Output the (x, y) coordinate of the center of the cell containing the given text.  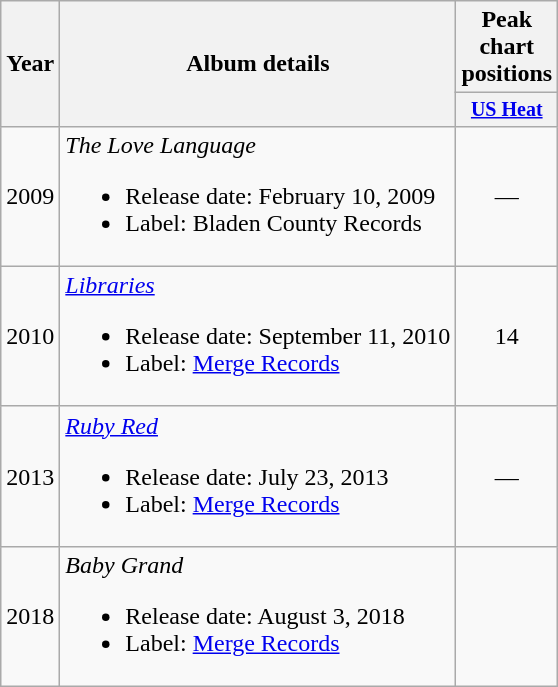
Ruby RedRelease date: July 23, 2013Label: Merge Records (258, 476)
Year (30, 64)
US Heat (507, 110)
14 (507, 336)
The Love LanguageRelease date: February 10, 2009Label: Bladen County Records (258, 196)
2009 (30, 196)
Baby GrandRelease date: August 3, 2018Label: Merge Records (258, 616)
LibrariesRelease date: September 11, 2010Label: Merge Records (258, 336)
2010 (30, 336)
2018 (30, 616)
Peak chart positions (507, 47)
Album details (258, 64)
2013 (30, 476)
